Return (x, y) of the center of cell containing provided text 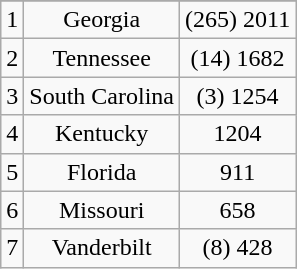
4 (12, 134)
Kentucky (102, 134)
Georgia (102, 20)
6 (12, 210)
(265) 2011 (238, 20)
South Carolina (102, 96)
Florida (102, 172)
Tennessee (102, 58)
1204 (238, 134)
(14) 1682 (238, 58)
(8) 428 (238, 248)
Missouri (102, 210)
(3) 1254 (238, 96)
3 (12, 96)
2 (12, 58)
658 (238, 210)
1 (12, 20)
Vanderbilt (102, 248)
7 (12, 248)
5 (12, 172)
911 (238, 172)
